Find where the given text appears and provide that cell's center as (x, y) coordinate. 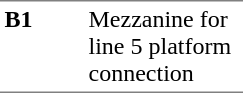
Mezzanine for line 5 platform connection (164, 46)
B1 (42, 46)
